Detect which cell encompasses the target text, then output its (x, y) center coordinate. 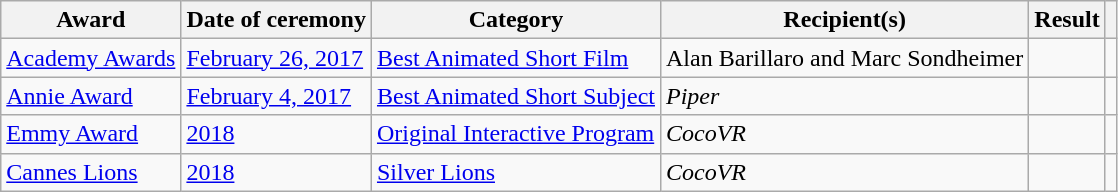
Category (516, 20)
Piper (844, 96)
Award (91, 20)
Cannes Lions (91, 172)
February 26, 2017 (276, 58)
Silver Lions (516, 172)
Alan Barillaro and Marc Sondheimer (844, 58)
Date of ceremony (276, 20)
Academy Awards (91, 58)
Annie Award (91, 96)
Best Animated Short Film (516, 58)
Recipient(s) (844, 20)
Result (1067, 20)
Best Animated Short Subject (516, 96)
February 4, 2017 (276, 96)
Emmy Award (91, 134)
Original Interactive Program (516, 134)
